For the text-containing cell, return its midpoint in (x, y) coordinate format. 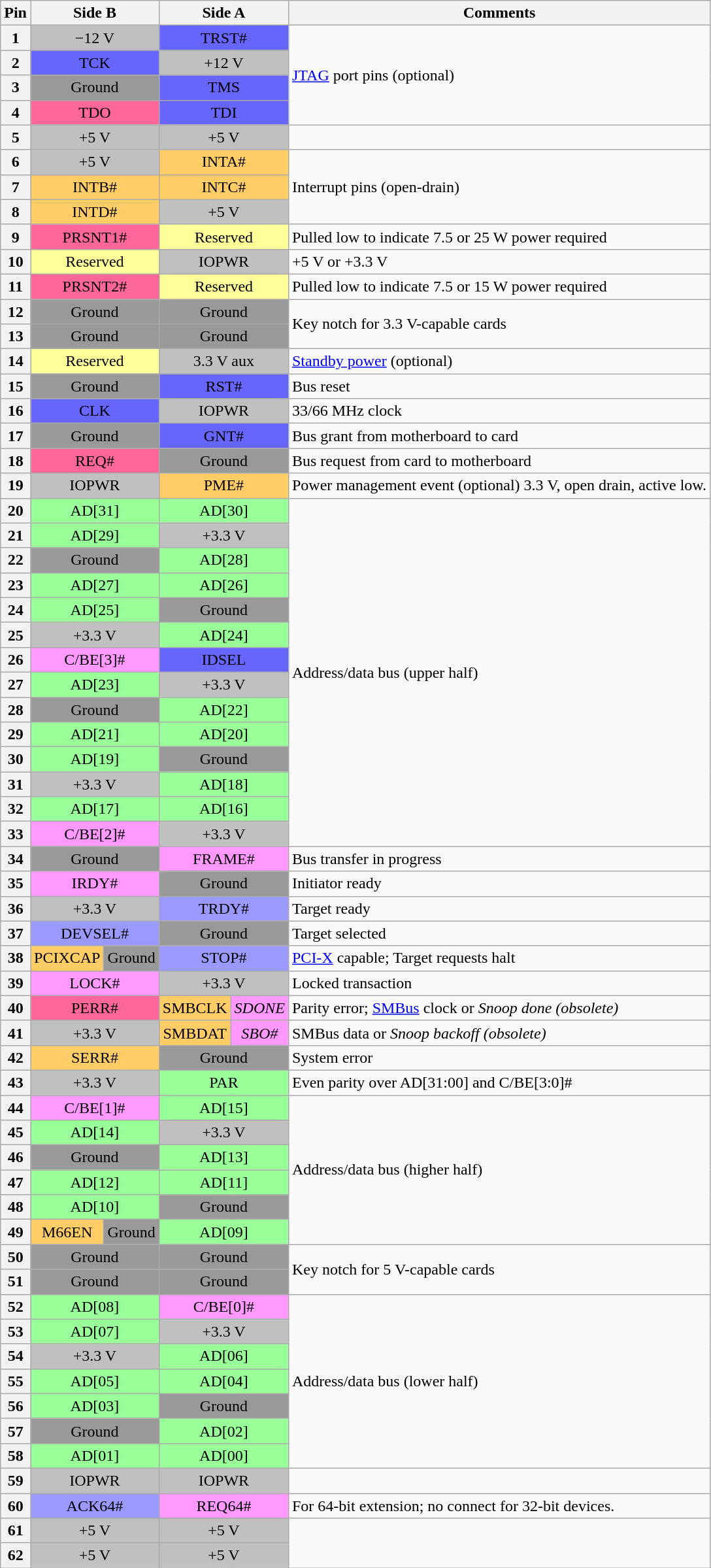
28 (16, 709)
AD[07] (94, 1331)
Standby power (optional) (499, 361)
AD[17] (94, 809)
58 (16, 1456)
59 (16, 1480)
1 (16, 38)
AD[20] (223, 735)
FRAME# (223, 859)
AD[04] (223, 1381)
7 (16, 187)
56 (16, 1406)
AD[08] (94, 1307)
42 (16, 1058)
AD[22] (223, 709)
29 (16, 735)
Even parity over AD[31:00] and C/BE[3:0]# (499, 1082)
10 (16, 261)
38 (16, 958)
PCI-X capable; Target requests halt (499, 958)
61 (16, 1531)
TDI (223, 112)
40 (16, 1008)
25 (16, 635)
JTAG port pins (optional) (499, 75)
PERR# (94, 1008)
19 (16, 486)
12 (16, 312)
13 (16, 337)
Comments (499, 13)
M66EN (67, 1232)
TDO (94, 112)
6 (16, 162)
50 (16, 1257)
14 (16, 361)
SMBDAT (195, 1033)
AD[00] (223, 1456)
AD[24] (223, 635)
32 (16, 809)
AD[06] (223, 1356)
LOCK# (94, 983)
REQ# (94, 461)
17 (16, 436)
AD[30] (223, 510)
45 (16, 1133)
Bus reset (499, 386)
Address/data bus (upper half) (499, 672)
Pin (16, 13)
System error (499, 1058)
5 (16, 137)
23 (16, 585)
54 (16, 1356)
4 (16, 112)
37 (16, 933)
DEVSEL# (94, 933)
INTB# (94, 187)
21 (16, 535)
AD[01] (94, 1456)
47 (16, 1182)
AD[19] (94, 759)
35 (16, 884)
3.3 V aux (223, 361)
Target selected (499, 933)
Locked transaction (499, 983)
20 (16, 510)
Pulled low to indicate 7.5 or 25 W power required (499, 237)
AD[18] (223, 784)
2 (16, 63)
AD[31] (94, 510)
8 (16, 212)
SBO# (259, 1033)
PCIXCAP (67, 958)
C/BE[3]# (94, 659)
36 (16, 909)
TRST# (223, 38)
STOP# (223, 958)
CLK (94, 411)
53 (16, 1331)
46 (16, 1158)
INTA# (223, 162)
TMS (223, 88)
For 64-bit extension; no connect for 32-bit devices. (499, 1505)
REQ64# (223, 1505)
TCK (94, 63)
ACK64# (94, 1505)
Side A (223, 13)
62 (16, 1556)
+12 V (223, 63)
Bus grant from motherboard to card (499, 436)
33/66 MHz clock (499, 411)
Target ready (499, 909)
AD[23] (94, 684)
Address/data bus (lower half) (499, 1381)
AD[27] (94, 585)
AD[05] (94, 1381)
AD[26] (223, 585)
39 (16, 983)
Parity error; SMBus clock or Snoop done (obsolete) (499, 1008)
INTC# (223, 187)
Initiator ready (499, 884)
AD[25] (94, 610)
PME# (223, 486)
57 (16, 1431)
AD[13] (223, 1158)
9 (16, 237)
18 (16, 461)
41 (16, 1033)
AD[12] (94, 1182)
C/BE[1]# (94, 1108)
SDONE (259, 1008)
C/BE[0]# (223, 1307)
GNT# (223, 436)
Interrupt pins (open-drain) (499, 187)
Bus transfer in progress (499, 859)
49 (16, 1232)
Key notch for 3.3 V-capable cards (499, 324)
AD[28] (223, 560)
RST# (223, 386)
44 (16, 1108)
TRDY# (223, 909)
AD[15] (223, 1108)
Pulled low to indicate 7.5 or 15 W power required (499, 286)
Key notch for 5 V-capable cards (499, 1269)
AD[03] (94, 1406)
AD[21] (94, 735)
51 (16, 1282)
−12 V (94, 38)
C/BE[2]# (94, 834)
AD[09] (223, 1232)
AD[29] (94, 535)
SMBCLK (195, 1008)
AD[16] (223, 809)
PAR (223, 1082)
PRSNT1# (94, 237)
SMBus data or Snoop backoff (obsolete) (499, 1033)
Side B (94, 13)
24 (16, 610)
11 (16, 286)
AD[14] (94, 1133)
+5 V or +3.3 V (499, 261)
22 (16, 560)
SERR# (94, 1058)
60 (16, 1505)
43 (16, 1082)
IDSEL (223, 659)
Bus request from card to motherboard (499, 461)
55 (16, 1381)
PRSNT2# (94, 286)
26 (16, 659)
16 (16, 411)
3 (16, 88)
AD[11] (223, 1182)
34 (16, 859)
Power management event (optional) 3.3 V, open drain, active low. (499, 486)
15 (16, 386)
52 (16, 1307)
48 (16, 1207)
27 (16, 684)
30 (16, 759)
33 (16, 834)
IRDY# (94, 884)
AD[02] (223, 1431)
31 (16, 784)
Address/data bus (higher half) (499, 1170)
INTD# (94, 212)
AD[10] (94, 1207)
